Return the [X, Y] coordinate for the center point of the cell that contains the specified text.  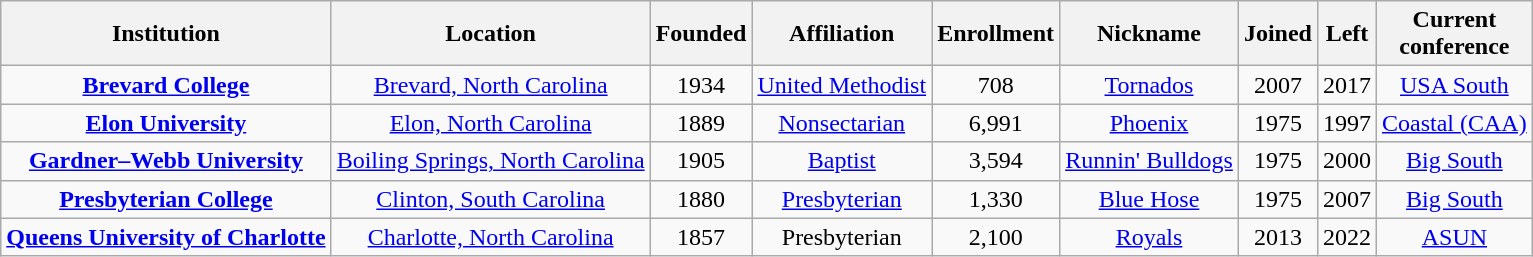
2000 [1346, 161]
Coastal (CAA) [1455, 123]
1889 [701, 123]
Presbyterian College [166, 199]
Currentconference [1455, 34]
Nonsectarian [842, 123]
Left [1346, 34]
Gardner–Webb University [166, 161]
Phoenix [1150, 123]
1857 [701, 237]
Location [490, 34]
Nickname [1150, 34]
Baptist [842, 161]
Queens University of Charlotte [166, 237]
1997 [1346, 123]
ASUN [1455, 237]
Founded [701, 34]
Royals [1150, 237]
Tornados [1150, 85]
1934 [701, 85]
2,100 [996, 237]
3,594 [996, 161]
United Methodist [842, 85]
Charlotte, North Carolina [490, 237]
Elon, North Carolina [490, 123]
Institution [166, 34]
Runnin' Bulldogs [1150, 161]
Boiling Springs, North Carolina [490, 161]
1,330 [996, 199]
6,991 [996, 123]
Clinton, South Carolina [490, 199]
1880 [701, 199]
2013 [1278, 237]
708 [996, 85]
Brevard College [166, 85]
1905 [701, 161]
2017 [1346, 85]
Blue Hose [1150, 199]
Brevard, North Carolina [490, 85]
Affiliation [842, 34]
USA South [1455, 85]
2022 [1346, 237]
Enrollment [996, 34]
Joined [1278, 34]
Elon University [166, 123]
